Output the [X, Y] coordinate of the center of the cell containing the given text.  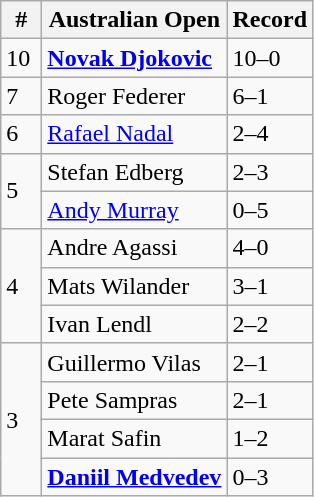
Pete Sampras [134, 400]
6 [22, 134]
2–2 [270, 324]
Record [270, 20]
# [22, 20]
Ivan Lendl [134, 324]
Novak Djokovic [134, 58]
10–0 [270, 58]
Guillermo Vilas [134, 362]
Australian Open [134, 20]
Daniil Medvedev [134, 477]
Andre Agassi [134, 248]
7 [22, 96]
Andy Murray [134, 210]
3 [22, 419]
4–0 [270, 248]
Mats Wilander [134, 286]
Stefan Edberg [134, 172]
5 [22, 191]
2–4 [270, 134]
1–2 [270, 438]
0–3 [270, 477]
10 [22, 58]
Marat Safin [134, 438]
6–1 [270, 96]
0–5 [270, 210]
Roger Federer [134, 96]
2–3 [270, 172]
Rafael Nadal [134, 134]
3–1 [270, 286]
4 [22, 286]
